Output the (X, Y) coordinate of the center of the cell containing the given text.  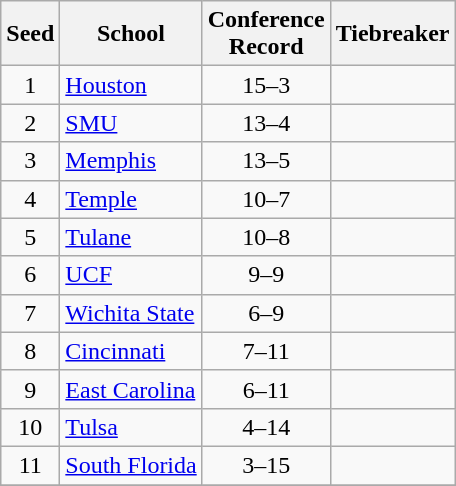
13–5 (266, 161)
9–9 (266, 275)
13–4 (266, 123)
Seed (30, 34)
Cincinnati (131, 351)
6–9 (266, 313)
3 (30, 161)
South Florida (131, 465)
11 (30, 465)
7 (30, 313)
3–15 (266, 465)
10–8 (266, 237)
Temple (131, 199)
6–11 (266, 389)
Houston (131, 85)
Wichita State (131, 313)
7–11 (266, 351)
1 (30, 85)
School (131, 34)
ConferenceRecord (266, 34)
Tulane (131, 237)
9 (30, 389)
SMU (131, 123)
2 (30, 123)
East Carolina (131, 389)
10 (30, 427)
5 (30, 237)
Memphis (131, 161)
8 (30, 351)
10–7 (266, 199)
6 (30, 275)
4–14 (266, 427)
Tulsa (131, 427)
Tiebreaker (392, 34)
15–3 (266, 85)
UCF (131, 275)
4 (30, 199)
